Provide the [x, y] coordinate of the cell's center where the given text is located.  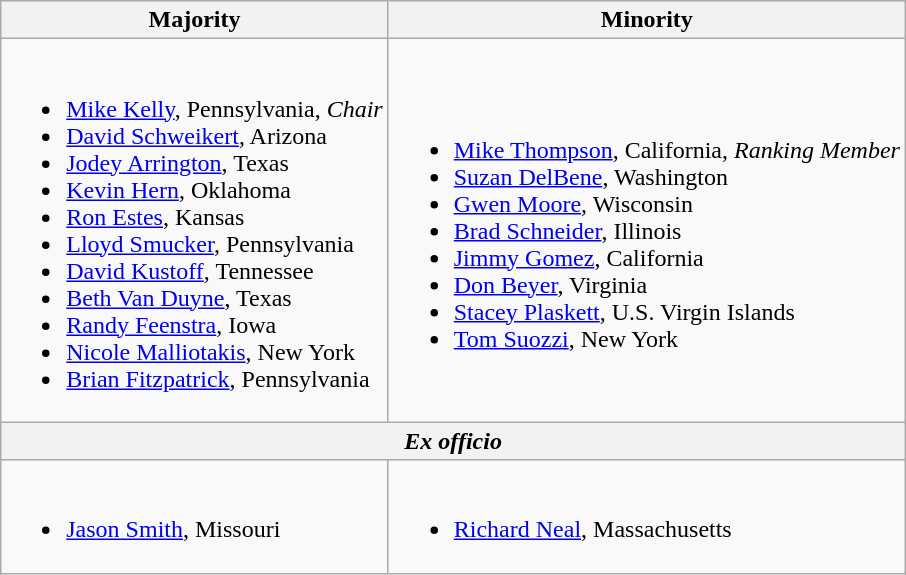
Majority [194, 20]
Ex officio [454, 441]
Minority [646, 20]
Jason Smith, Missouri [194, 516]
Richard Neal, Massachusetts [646, 516]
